Determine the (x, y) coordinate at the center of the cell enclosing the given text.  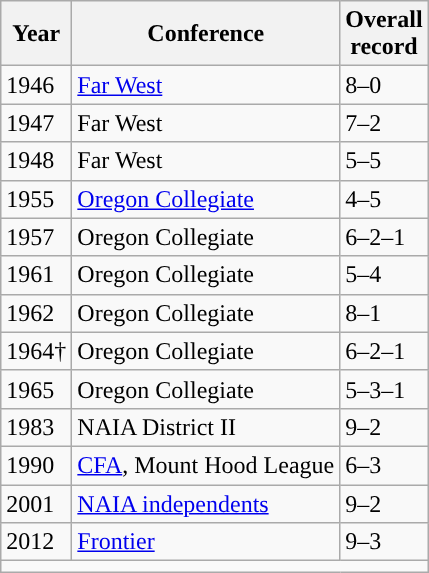
Frontier (206, 542)
NAIA independents (206, 503)
9–3 (384, 542)
2012 (36, 542)
1957 (36, 237)
8–0 (384, 85)
2001 (36, 503)
1964† (36, 351)
Conference (206, 34)
5–3–1 (384, 389)
CFA, Mount Hood League (206, 465)
6–3 (384, 465)
NAIA District II (206, 427)
7–2 (384, 123)
Overallrecord (384, 34)
8–1 (384, 313)
Year (36, 34)
1946 (36, 85)
5–4 (384, 275)
4–5 (384, 199)
5–5 (384, 161)
1955 (36, 199)
1965 (36, 389)
1948 (36, 161)
1947 (36, 123)
1962 (36, 313)
1961 (36, 275)
1983 (36, 427)
1990 (36, 465)
